Return the [x, y] coordinate for the center point of the cell that contains the specified text.  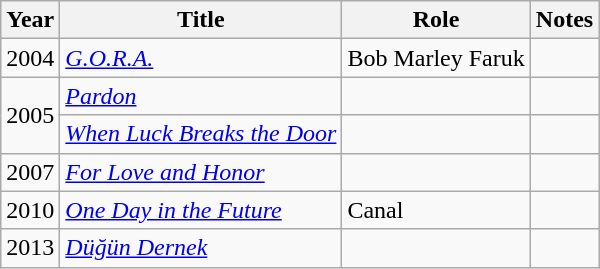
Year [30, 20]
One Day in the Future [201, 210]
Düğün Dernek [201, 248]
2013 [30, 248]
When Luck Breaks the Door [201, 134]
Bob Marley Faruk [436, 58]
2005 [30, 115]
Role [436, 20]
G.O.R.A. [201, 58]
Canal [436, 210]
For Love and Honor [201, 172]
Notes [564, 20]
Pardon [201, 96]
2010 [30, 210]
Title [201, 20]
2004 [30, 58]
2007 [30, 172]
